Pinpoint the cell where the given text exists, returning its [x, y] midpoint coordinate. 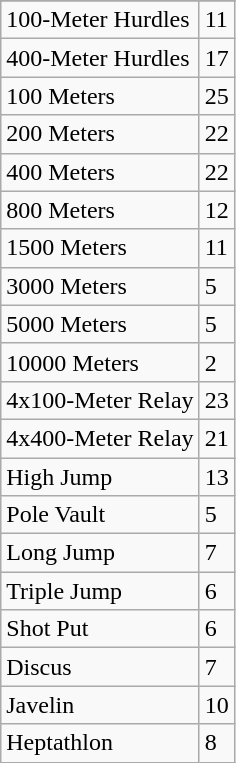
4x400-Meter Relay [100, 438]
8 [216, 743]
800 Meters [100, 210]
3000 Meters [100, 286]
Triple Jump [100, 591]
25 [216, 96]
23 [216, 400]
High Jump [100, 477]
10000 Meters [100, 362]
100-Meter Hurdles [100, 20]
2 [216, 362]
Heptathlon [100, 743]
200 Meters [100, 134]
400 Meters [100, 172]
21 [216, 438]
Shot Put [100, 629]
Discus [100, 667]
Javelin [100, 705]
12 [216, 210]
4x100-Meter Relay [100, 400]
17 [216, 58]
5000 Meters [100, 324]
1500 Meters [100, 248]
Long Jump [100, 553]
400-Meter Hurdles [100, 58]
13 [216, 477]
10 [216, 705]
Pole Vault [100, 515]
100 Meters [100, 96]
